Pinpoint the cell where the given text exists, returning its (X, Y) midpoint coordinate. 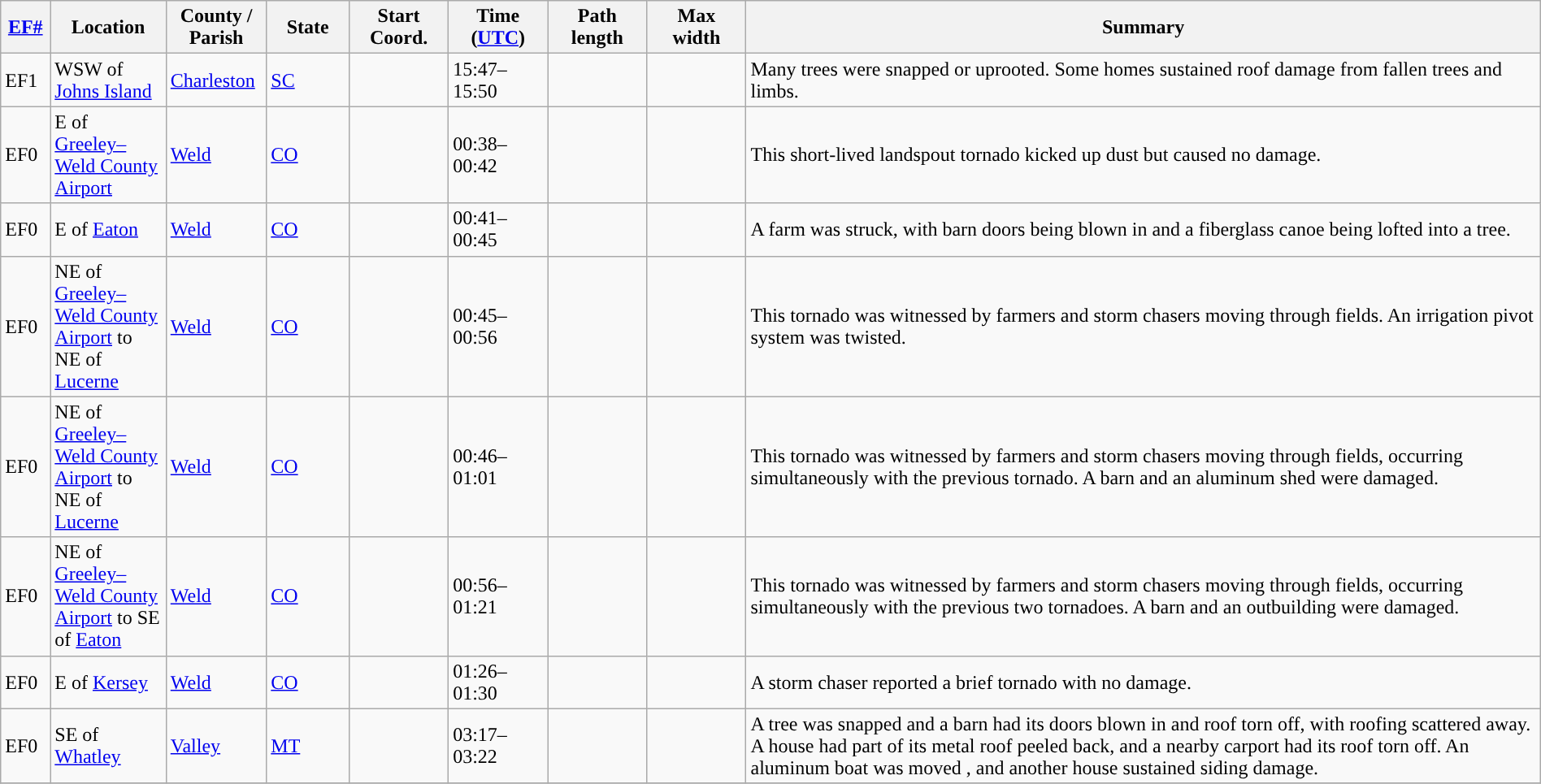
County / Parish (216, 28)
Summary (1143, 28)
A farm was struck, with barn doors being blown in and a fiberglass canoe being lofted into a tree. (1143, 229)
MT (308, 746)
Valley (216, 746)
A storm chaser reported a brief tornado with no damage. (1143, 682)
E of Eaton (108, 229)
Many trees were snapped or uprooted. Some homes sustained roof damage from fallen trees and limbs. (1143, 80)
This tornado was witnessed by farmers and storm chasers moving through fields. An irrigation pivot system was twisted. (1143, 327)
15:47–15:50 (498, 80)
SE of Whatley (108, 746)
03:17–03:22 (498, 746)
E of Greeley–Weld County Airport (108, 154)
00:45–00:56 (498, 327)
SC (308, 80)
00:41–00:45 (498, 229)
State (308, 28)
01:26–01:30 (498, 682)
NE of Greeley–Weld County Airport to SE of Eaton (108, 596)
Path length (597, 28)
EF1 (26, 80)
This short-lived landspout tornado kicked up dust but caused no damage. (1143, 154)
E of Kersey (108, 682)
Location (108, 28)
Start Coord. (399, 28)
WSW of Johns Island (108, 80)
Max width (697, 28)
Charleston (216, 80)
00:46–01:01 (498, 466)
00:56–01:21 (498, 596)
Time (UTC) (498, 28)
00:38–00:42 (498, 154)
EF# (26, 28)
